Provide the (X, Y) coordinate of the cell's center where the given text is located.  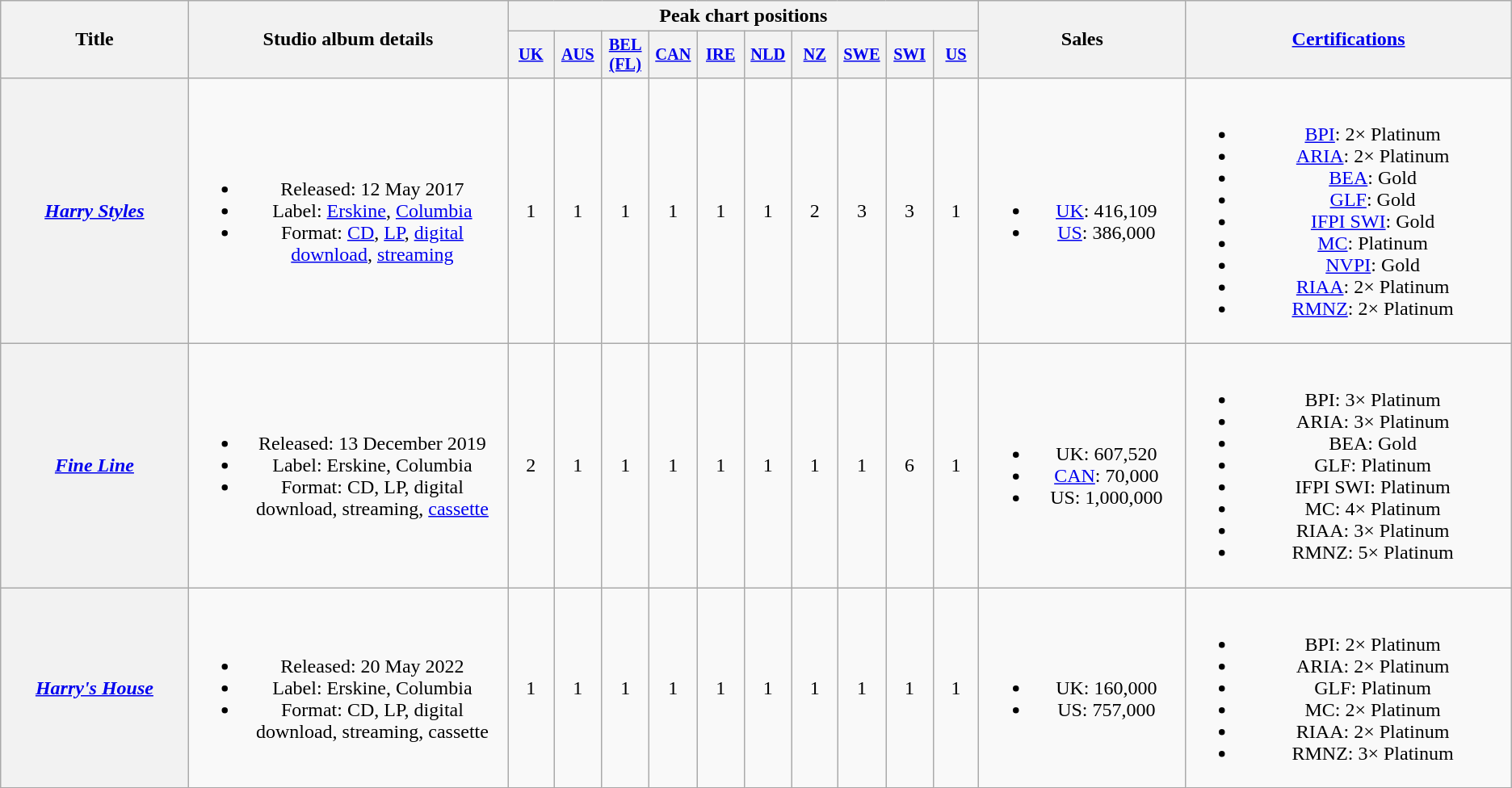
IRE (720, 55)
US (955, 55)
BEL(FL) (625, 55)
NLD (767, 55)
Harry Styles (94, 210)
UK: 607,520CAN: 70,000US: 1,000,000 (1082, 466)
Fine Line (94, 466)
Released: 20 May 2022Label: Erskine, ColumbiaFormat: CD, LP, digital download, streaming, cassette (348, 688)
SWI (909, 55)
Studio album details (348, 40)
SWE (862, 55)
BPI: 2× PlatinumARIA: 2× PlatinumGLF: PlatinumMC: 2× PlatinumRIAA: 2× PlatinumRMNZ: 3× Platinum (1349, 688)
NZ (814, 55)
BPI: 3× PlatinumARIA: 3× PlatinumBEA: GoldGLF: PlatinumIFPI SWI: PlatinumMC: 4× PlatinumRIAA: 3× PlatinumRMNZ: 5× Platinum (1349, 466)
AUS (578, 55)
Harry's House (94, 688)
Peak chart positions (743, 16)
Title (94, 40)
Sales (1082, 40)
6 (909, 466)
UK: 160,000US: 757,000 (1082, 688)
BPI: 2× PlatinumARIA: 2× PlatinumBEA: GoldGLF: GoldIFPI SWI: GoldMC: PlatinumNVPI: GoldRIAA: 2× PlatinumRMNZ: 2× Platinum (1349, 210)
CAN (674, 55)
UK: 416,109US: 386,000 (1082, 210)
Released: 12 May 2017Label: Erskine, ColumbiaFormat: CD, LP, digital download, streaming (348, 210)
Released: 13 December 2019Label: Erskine, ColumbiaFormat: CD, LP, digital download, streaming, cassette (348, 466)
UK (531, 55)
Certifications (1349, 40)
